From the cell containing the given text, extract its center point as [x, y] coordinate. 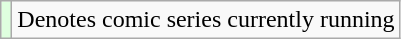
Denotes comic series currently running [206, 20]
